Provide the (X, Y) coordinate of the cell's center where the given text is located.  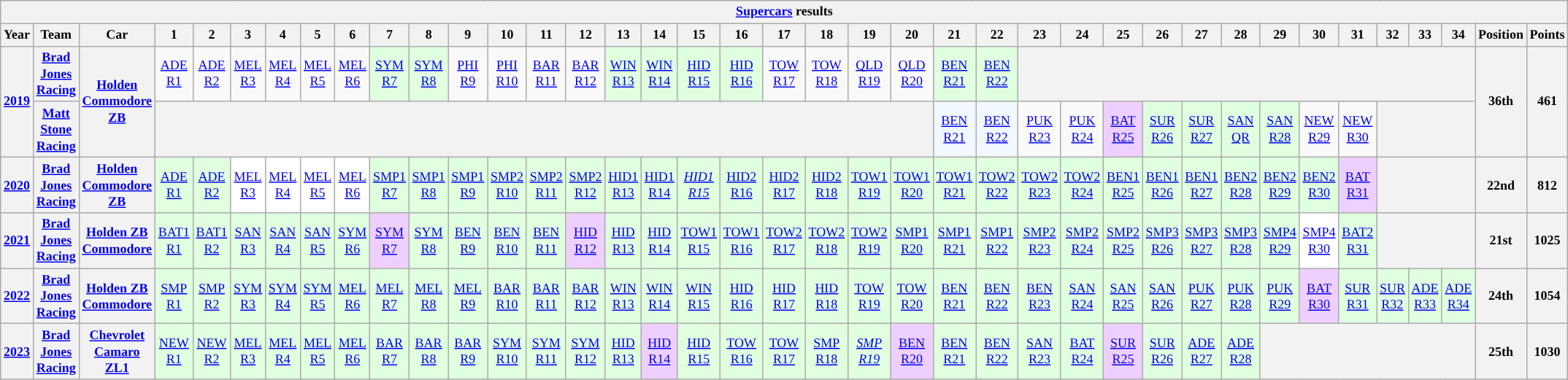
HID1R15 (699, 185)
ADER28 (1241, 352)
BATR31 (1358, 185)
BEN1R26 (1162, 185)
ADER33 (1425, 296)
16 (742, 35)
Supercars results (784, 12)
SMPR1 (174, 296)
SYMR5 (318, 296)
17 (784, 35)
11 (546, 35)
22 (997, 35)
BEN1R27 (1202, 185)
PUKR23 (1039, 129)
TOWR18 (826, 74)
TOW1R21 (954, 185)
SMP2R24 (1082, 241)
9 (468, 35)
Points (1548, 35)
1 (174, 35)
HID2R17 (784, 185)
SANR5 (318, 241)
2019 (18, 101)
HID2R16 (742, 185)
10 (507, 35)
SANR26 (1162, 296)
WINR15 (699, 296)
812 (1548, 185)
27 (1202, 35)
SYMR12 (585, 352)
SYMR4 (283, 296)
BEN1R25 (1123, 185)
TOW1R15 (699, 241)
PUKR27 (1202, 296)
SMP3R26 (1162, 241)
HID1R13 (623, 185)
BENR23 (1039, 296)
SANR24 (1082, 296)
461 (1548, 101)
SMP1R9 (468, 185)
HIDR12 (585, 241)
Matt Stone Racing (55, 129)
SMP1R8 (428, 185)
7 (390, 35)
SYMR10 (507, 352)
Team (55, 35)
BAT1R1 (174, 241)
BAT2R31 (1358, 241)
6 (353, 35)
TOW1R16 (742, 241)
4 (283, 35)
SANR25 (1123, 296)
5 (318, 35)
20 (912, 35)
SMP3R27 (1202, 241)
Position (1501, 35)
24 (1082, 35)
28 (1241, 35)
BEN2R29 (1280, 185)
NEWR29 (1319, 129)
21 (954, 35)
SMP2R25 (1123, 241)
SMP1R21 (954, 241)
8 (428, 35)
SMP3R28 (1241, 241)
PUKR24 (1082, 129)
TOW2R19 (869, 241)
ADER34 (1459, 296)
NEWR1 (174, 352)
NEWR30 (1358, 129)
2021 (18, 241)
BENR9 (468, 241)
SURR27 (1202, 129)
25th (1501, 352)
BENR11 (546, 241)
TOW2R24 (1082, 185)
SURR25 (1123, 352)
34 (1459, 35)
SYMR6 (353, 241)
SMP2R11 (546, 185)
SANR28 (1280, 129)
BENR10 (507, 241)
21st (1501, 241)
TOW2R18 (826, 241)
TOW1R20 (912, 185)
SYMR11 (546, 352)
2020 (18, 185)
SYMR3 (248, 296)
PHIR10 (507, 74)
15 (699, 35)
SANR23 (1039, 352)
19 (869, 35)
32 (1393, 35)
2022 (18, 296)
SMP4R29 (1280, 241)
BAT1R2 (212, 241)
22nd (1501, 185)
24th (1501, 296)
25 (1123, 35)
BARR8 (428, 352)
BARR10 (507, 296)
BATR24 (1082, 352)
13 (623, 35)
SMP4R30 (1319, 241)
TOWR19 (869, 296)
SURR31 (1358, 296)
26 (1162, 35)
TOWR20 (912, 296)
SANR3 (248, 241)
MELR7 (390, 296)
31 (1358, 35)
SANQR (1241, 129)
MELR8 (428, 296)
BATR30 (1319, 296)
TOW2R23 (1039, 185)
QLDR19 (869, 74)
29 (1280, 35)
36th (1501, 101)
SMP2R12 (585, 185)
BEN2R30 (1319, 185)
ADER27 (1202, 352)
SMPR18 (826, 352)
2023 (18, 352)
SMP2R10 (507, 185)
BENR20 (912, 352)
BARR7 (390, 352)
QLDR20 (912, 74)
HIDR17 (784, 296)
HIDR18 (826, 296)
PUKR29 (1280, 296)
SMP1R7 (390, 185)
SMPR19 (869, 352)
PUKR28 (1241, 296)
Car (117, 35)
1030 (1548, 352)
HID1R14 (660, 185)
NEWR2 (212, 352)
TOW2R17 (784, 241)
HID2R18 (826, 185)
1025 (1548, 241)
3 (248, 35)
18 (826, 35)
BEN2R28 (1241, 185)
TOW2R22 (997, 185)
2 (212, 35)
1054 (1548, 296)
PHIR9 (468, 74)
TOW1R19 (869, 185)
BATR25 (1123, 129)
30 (1319, 35)
33 (1425, 35)
14 (660, 35)
SMP1R22 (997, 241)
SMP2R23 (1039, 241)
MELR9 (468, 296)
SMP1R20 (912, 241)
12 (585, 35)
Year (18, 35)
Chevrolet Camaro ZL1 (117, 352)
SMPR2 (212, 296)
TOWR16 (742, 352)
23 (1039, 35)
BARR9 (468, 352)
SURR32 (1393, 296)
SANR4 (283, 241)
